Provide the (X, Y) coordinate of the cell's center where the given text is located.  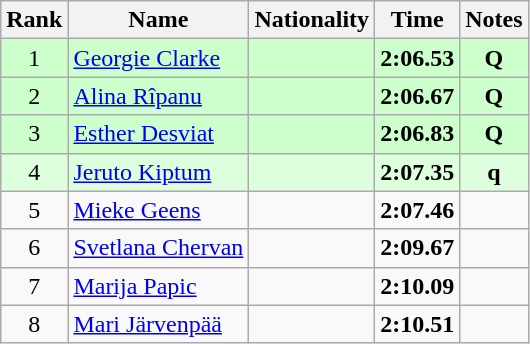
7 (34, 286)
2:10.51 (418, 324)
2:06.67 (418, 96)
2:09.67 (418, 248)
8 (34, 324)
3 (34, 134)
4 (34, 172)
2:07.46 (418, 210)
2 (34, 96)
Rank (34, 20)
Georgie Clarke (158, 58)
q (494, 172)
Svetlana Chervan (158, 248)
2:07.35 (418, 172)
Marija Papic (158, 286)
Mari Järvenpää (158, 324)
Jeruto Kiptum (158, 172)
Name (158, 20)
2:06.53 (418, 58)
Notes (494, 20)
Mieke Geens (158, 210)
Nationality (312, 20)
2:06.83 (418, 134)
5 (34, 210)
Time (418, 20)
6 (34, 248)
Alina Rîpanu (158, 96)
1 (34, 58)
2:10.09 (418, 286)
Esther Desviat (158, 134)
